Determine the (x, y) coordinate at the center of the cell enclosing the given text.  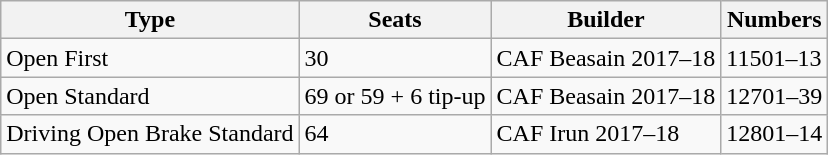
Open First (150, 58)
30 (395, 58)
12701–39 (774, 96)
11501–13 (774, 58)
Driving Open Brake Standard (150, 134)
Builder (606, 20)
64 (395, 134)
CAF Irun 2017–18 (606, 134)
Seats (395, 20)
Type (150, 20)
12801–14 (774, 134)
Open Standard (150, 96)
Numbers (774, 20)
69 or 59 + 6 tip-up (395, 96)
